Capture the cell that displays the provided text and extract its [X, Y] central coordinate. 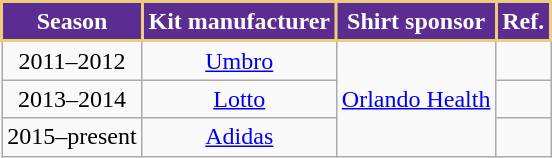
Orlando Health [416, 98]
Shirt sponsor [416, 22]
Umbro [239, 60]
2011–2012 [72, 60]
Lotto [239, 99]
Ref. [524, 22]
2013–2014 [72, 99]
Adidas [239, 137]
Kit manufacturer [239, 22]
Season [72, 22]
2015–present [72, 137]
